Extract the (x, y) coordinate from the center of the cell holding the provided text.  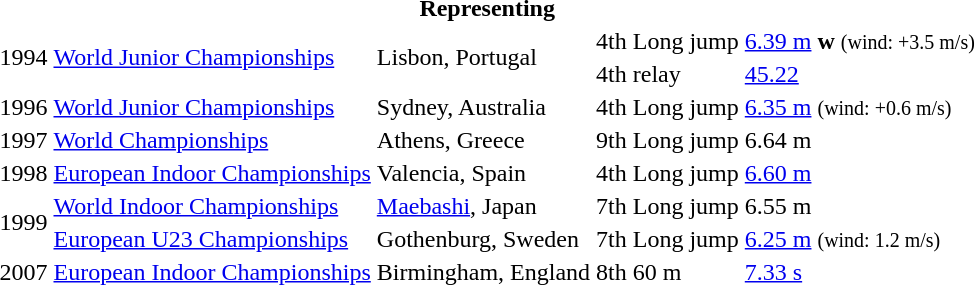
Lisbon, Portugal (483, 58)
relay (686, 74)
World Championships (212, 140)
World Indoor Championships (212, 206)
Gothenburg, Sweden (483, 239)
European U23 Championships (212, 239)
Maebashi, Japan (483, 206)
Sydney, Australia (483, 107)
Athens, Greece (483, 140)
European Indoor Championships (212, 173)
9th (612, 140)
Valencia, Spain (483, 173)
